Find where the given text appears and provide that cell's center as [x, y] coordinate. 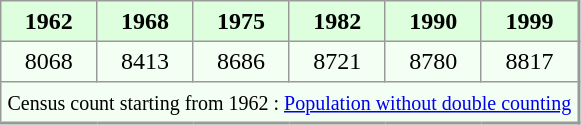
8780 [433, 61]
8068 [49, 61]
8413 [145, 61]
1982 [337, 21]
8686 [241, 61]
8721 [337, 61]
1962 [49, 21]
1968 [145, 21]
8817 [530, 61]
Census count starting from 1962 : Population without double counting [290, 102]
1975 [241, 21]
1999 [530, 21]
1990 [433, 21]
